Provide the (X, Y) coordinate of the cell's center where the given text is located.  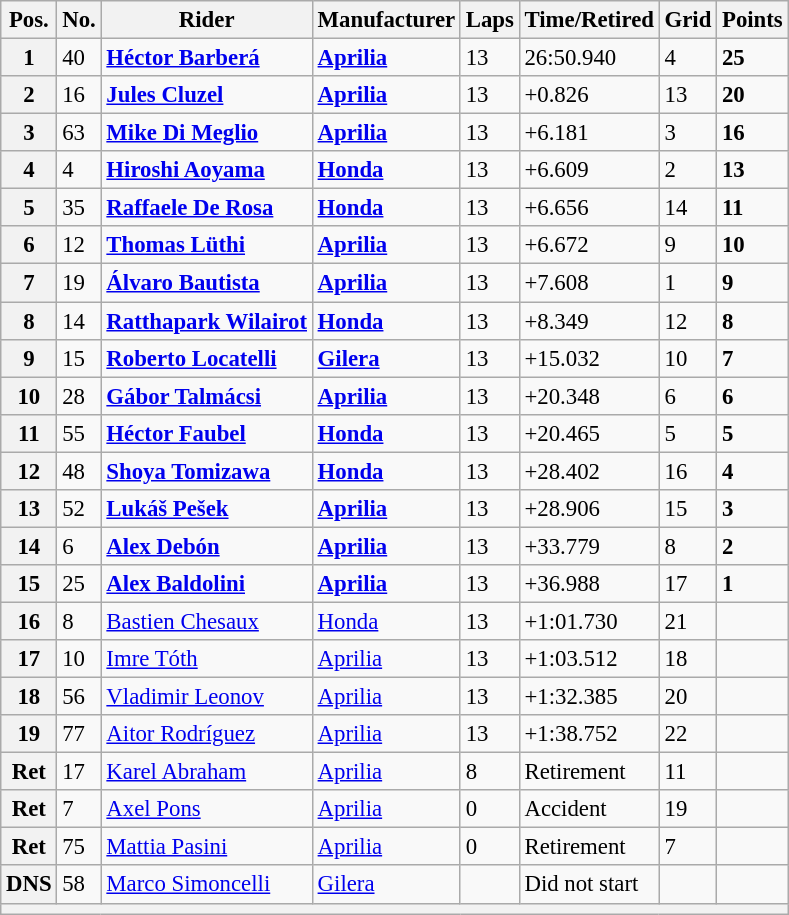
Laps (490, 20)
Thomas Lüthi (206, 245)
77 (79, 734)
Alex Baldolini (206, 584)
Rider (206, 20)
+6.181 (589, 133)
Mattia Pasini (206, 847)
Points (752, 20)
Pos. (29, 20)
Alex Debón (206, 546)
+6.672 (589, 245)
Héctor Faubel (206, 433)
35 (79, 208)
58 (79, 885)
Mike Di Meglio (206, 133)
Time/Retired (589, 20)
Roberto Locatelli (206, 358)
+8.349 (589, 321)
28 (79, 396)
+6.656 (589, 208)
Karel Abraham (206, 772)
+0.826 (589, 95)
Grid (688, 20)
+1:32.385 (589, 697)
No. (79, 20)
75 (79, 847)
+15.032 (589, 358)
Hiroshi Aoyama (206, 170)
+33.779 (589, 546)
+1:01.730 (589, 621)
Aitor Rodríguez (206, 734)
63 (79, 133)
Accident (589, 809)
+6.609 (589, 170)
+20.348 (589, 396)
22 (688, 734)
Lukáš Pešek (206, 509)
56 (79, 697)
+1:03.512 (589, 659)
+28.906 (589, 509)
40 (79, 58)
Axel Pons (206, 809)
+28.402 (589, 471)
Did not start (589, 885)
48 (79, 471)
55 (79, 433)
Bastien Chesaux (206, 621)
+36.988 (589, 584)
Ratthapark Wilairot (206, 321)
21 (688, 621)
Vladimir Leonov (206, 697)
26:50.940 (589, 58)
Héctor Barberá (206, 58)
Raffaele De Rosa (206, 208)
Marco Simoncelli (206, 885)
Gábor Talmácsi (206, 396)
+1:38.752 (589, 734)
+20.465 (589, 433)
Jules Cluzel (206, 95)
+7.608 (589, 283)
52 (79, 509)
Shoya Tomizawa (206, 471)
DNS (29, 885)
Álvaro Bautista (206, 283)
Imre Tóth (206, 659)
Manufacturer (386, 20)
